For the text-containing cell, return its midpoint in [x, y] coordinate format. 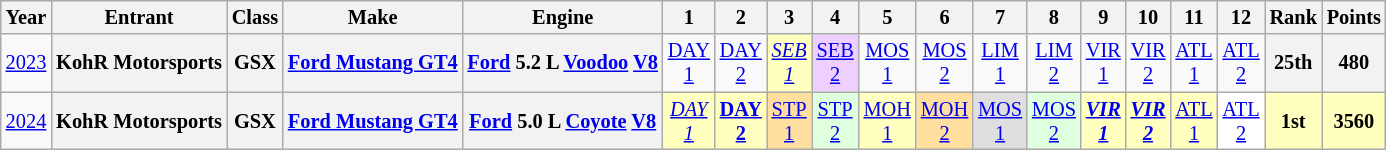
Class [255, 17]
STP2 [836, 121]
Ford 5.0 L Coyote V8 [563, 121]
1 [689, 17]
Entrant [139, 17]
3560 [1354, 121]
MOH1 [888, 121]
25th [1294, 63]
Make [373, 17]
STP1 [790, 121]
SEB1 [790, 63]
3 [790, 17]
Engine [563, 17]
SEB2 [836, 63]
10 [1148, 17]
5 [888, 17]
2024 [26, 121]
Rank [1294, 17]
2023 [26, 63]
12 [1242, 17]
8 [1054, 17]
480 [1354, 63]
1st [1294, 121]
6 [944, 17]
Points [1354, 17]
Ford 5.2 L Voodoo V8 [563, 63]
Year [26, 17]
2 [741, 17]
11 [1194, 17]
7 [1000, 17]
LIM2 [1054, 63]
MOH2 [944, 121]
4 [836, 17]
LIM1 [1000, 63]
9 [1104, 17]
